Search for the cell housing the specified text and yield its [X, Y] center coordinate. 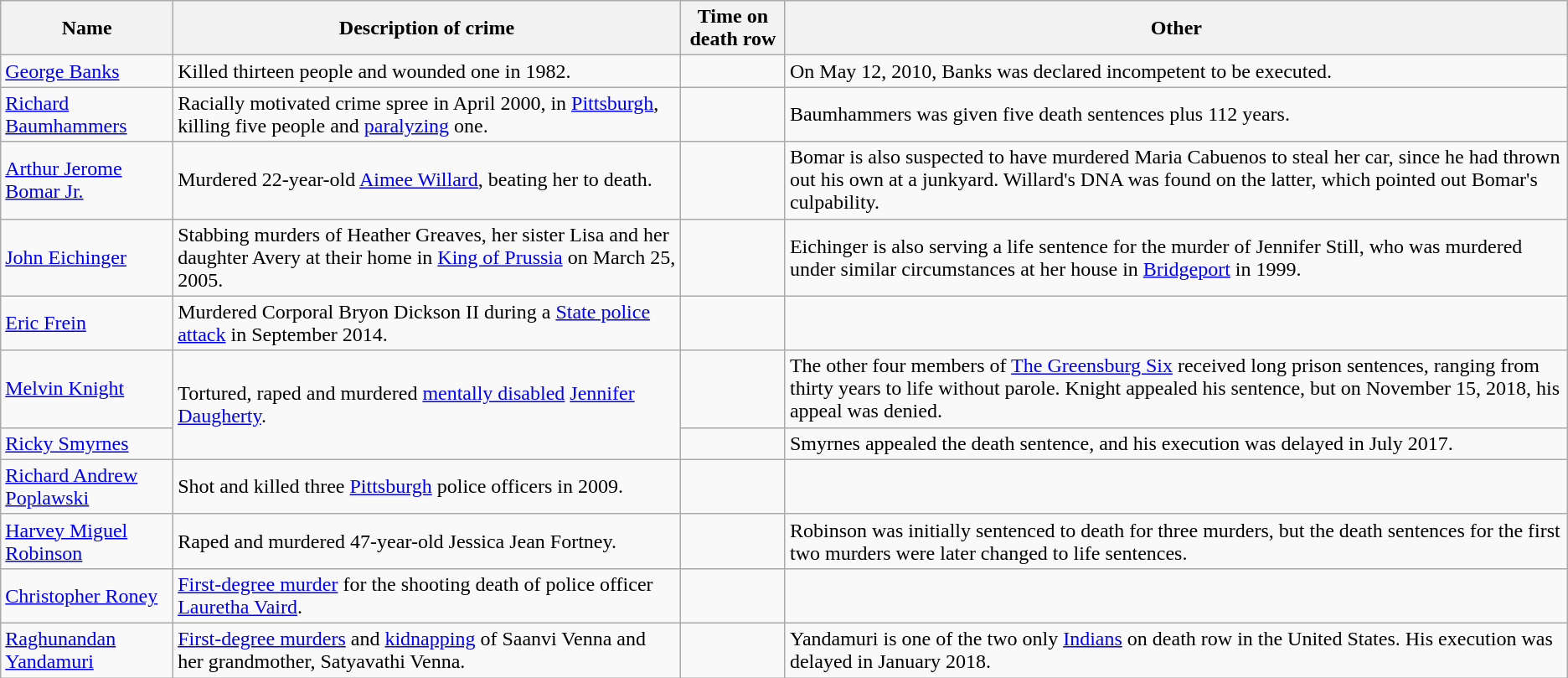
Time on death row [732, 28]
Arthur Jerome Bomar Jr. [87, 180]
Raghunandan Yandamuri [87, 650]
Killed thirteen people and wounded one in 1982. [427, 71]
First-degree murders and kidnapping of Saanvi Venna and her grandmother, Satyavathi Venna. [427, 650]
Richard Andrew Poplawski [87, 486]
Richard Baumhammers [87, 114]
Harvey Miguel Robinson [87, 541]
Murdered Corporal Bryon Dickson II during a State police attack in September 2014. [427, 323]
Name [87, 28]
Racially motivated crime spree in April 2000, in Pittsburgh, killing five people and paralyzing one. [427, 114]
Shot and killed three Pittsburgh police officers in 2009. [427, 486]
Robinson was initially sentenced to death for three murders, but the death sentences for the first two murders were later changed to life sentences. [1176, 541]
First-degree murder for the shooting death of police officer Lauretha Vaird. [427, 595]
Eric Frein [87, 323]
John Eichinger [87, 257]
Yandamuri is one of the two only Indians on death row in the United States. His execution was delayed in January 2018. [1176, 650]
Stabbing murders of Heather Greaves, her sister Lisa and her daughter Avery at their home in King of Prussia on March 25, 2005. [427, 257]
Ricky Smyrnes [87, 443]
Melvin Knight [87, 389]
On May 12, 2010, Banks was declared incompetent to be executed. [1176, 71]
George Banks [87, 71]
Christopher Roney [87, 595]
Tortured, raped and murdered mentally disabled Jennifer Daugherty. [427, 405]
Description of crime [427, 28]
Raped and murdered 47-year-old Jessica Jean Fortney. [427, 541]
Baumhammers was given five death sentences plus 112 years. [1176, 114]
Smyrnes appealed the death sentence, and his execution was delayed in July 2017. [1176, 443]
Murdered 22-year-old Aimee Willard, beating her to death. [427, 180]
Other [1176, 28]
